Extract the [x, y] coordinate from the center of the cell holding the provided text.  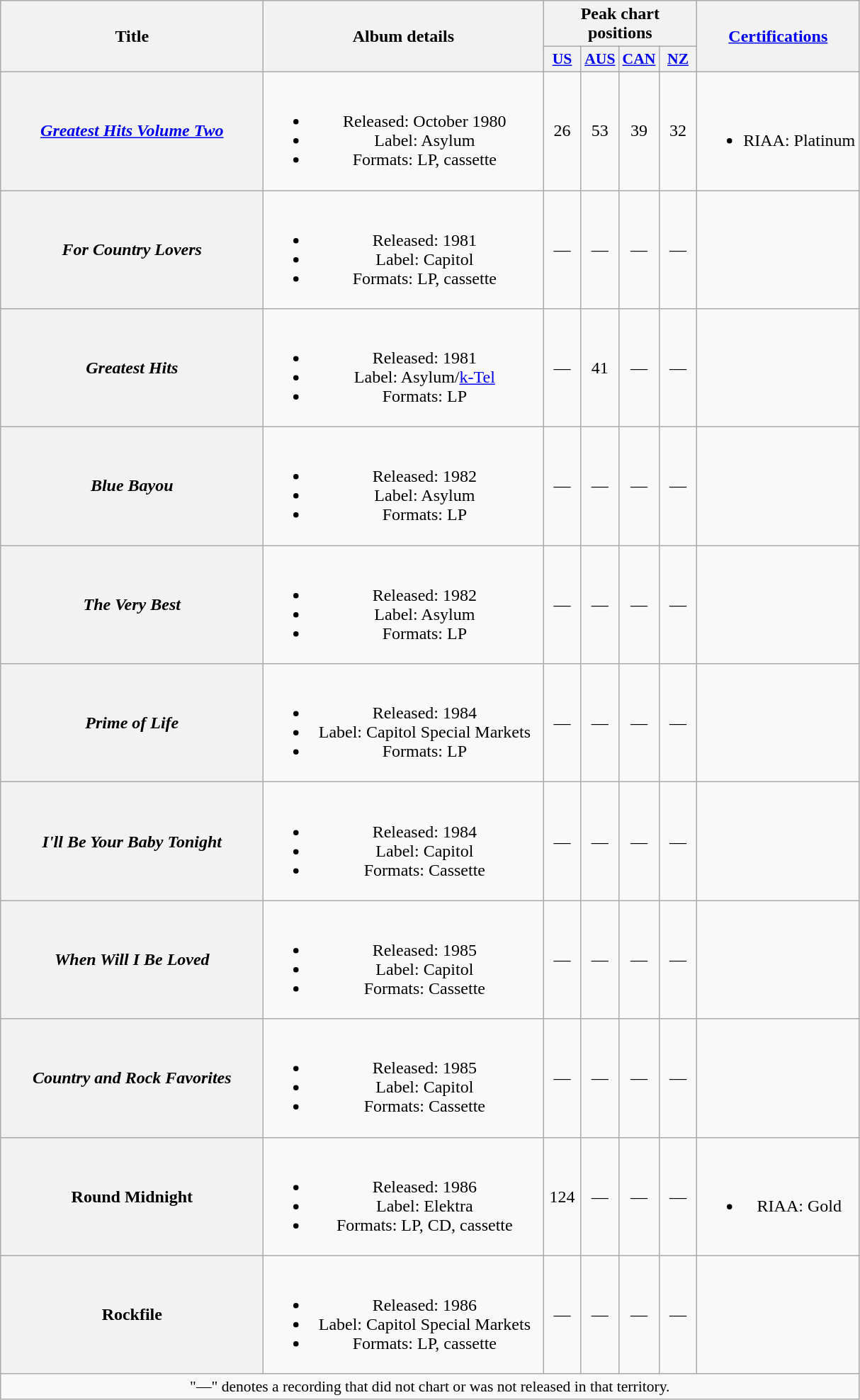
Released: 1986Label: Capitol Special MarketsFormats: LP, cassette [404, 1315]
NZ [677, 60]
32 [677, 130]
US [562, 60]
Released: 1984Label: Capitol Special MarketsFormats: LP [404, 723]
"—" denotes a recording that did not chart or was not released in that territory. [430, 1387]
Released: 1984Label: CapitolFormats: Cassette [404, 842]
53 [599, 130]
For Country Lovers [132, 249]
124 [562, 1196]
Released: 1981Label: CapitolFormats: LP, cassette [404, 249]
When Will I Be Loved [132, 959]
Title [132, 37]
Peak chart positions [621, 24]
RIAA: Platinum [778, 130]
41 [599, 368]
AUS [599, 60]
Greatest Hits [132, 368]
39 [639, 130]
Blue Bayou [132, 486]
Certifications [778, 37]
I'll Be Your Baby Tonight [132, 842]
Greatest Hits Volume Two [132, 130]
Album details [404, 37]
Released: 1986Label: ElektraFormats: LP, CD, cassette [404, 1196]
Country and Rock Favorites [132, 1078]
Released: October 1980Label: AsylumFormats: LP, cassette [404, 130]
CAN [639, 60]
The Very Best [132, 605]
Prime of Life [132, 723]
Round Midnight [132, 1196]
RIAA: Gold [778, 1196]
26 [562, 130]
Rockfile [132, 1315]
Released: 1981Label: Asylum/k-TelFormats: LP [404, 368]
